From the cell containing the given text, extract its center point as (x, y) coordinate. 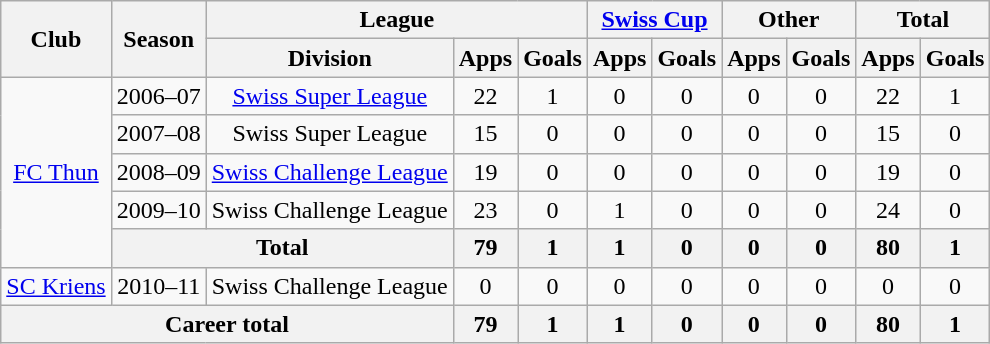
2009–10 (158, 210)
24 (888, 210)
2006–07 (158, 96)
Division (330, 58)
23 (485, 210)
Other (789, 20)
Swiss Cup (654, 20)
2008–09 (158, 172)
2010–11 (158, 286)
Club (56, 39)
Career total (227, 324)
FC Thun (56, 172)
2007–08 (158, 134)
Season (158, 39)
SC Kriens (56, 286)
League (396, 20)
